For the text-containing cell, return its midpoint in [X, Y] coordinate format. 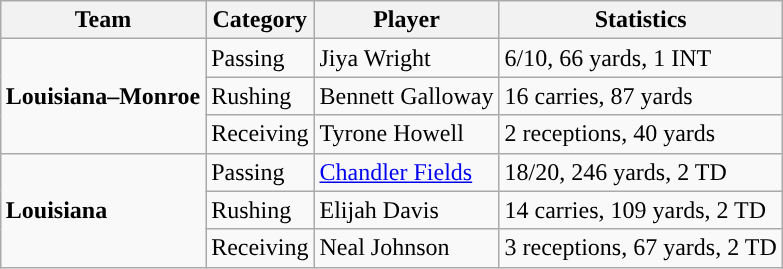
Tyrone Howell [406, 134]
Bennett Galloway [406, 96]
2 receptions, 40 yards [640, 134]
6/10, 66 yards, 1 INT [640, 58]
Jiya Wright [406, 58]
Elijah Davis [406, 210]
16 carries, 87 yards [640, 96]
Louisiana [102, 210]
Neal Johnson [406, 248]
Chandler Fields [406, 172]
Louisiana–Monroe [102, 96]
3 receptions, 67 yards, 2 TD [640, 248]
18/20, 246 yards, 2 TD [640, 172]
Statistics [640, 20]
Player [406, 20]
Team [102, 20]
14 carries, 109 yards, 2 TD [640, 210]
Category [260, 20]
